Capture the cell that displays the provided text and extract its (x, y) central coordinate. 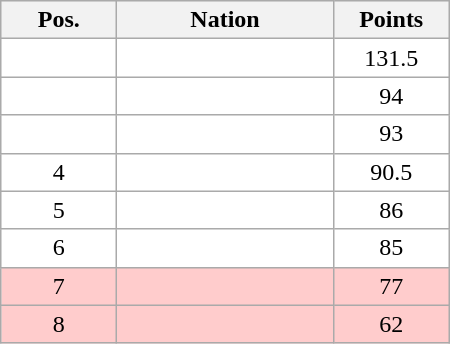
77 (391, 286)
62 (391, 324)
6 (59, 248)
131.5 (391, 58)
Nation (225, 20)
Points (391, 20)
86 (391, 210)
Pos. (59, 20)
8 (59, 324)
85 (391, 248)
7 (59, 286)
5 (59, 210)
90.5 (391, 172)
4 (59, 172)
93 (391, 134)
94 (391, 96)
